Scan for the cell matching the given text and deliver its [X, Y] coordinate at center. 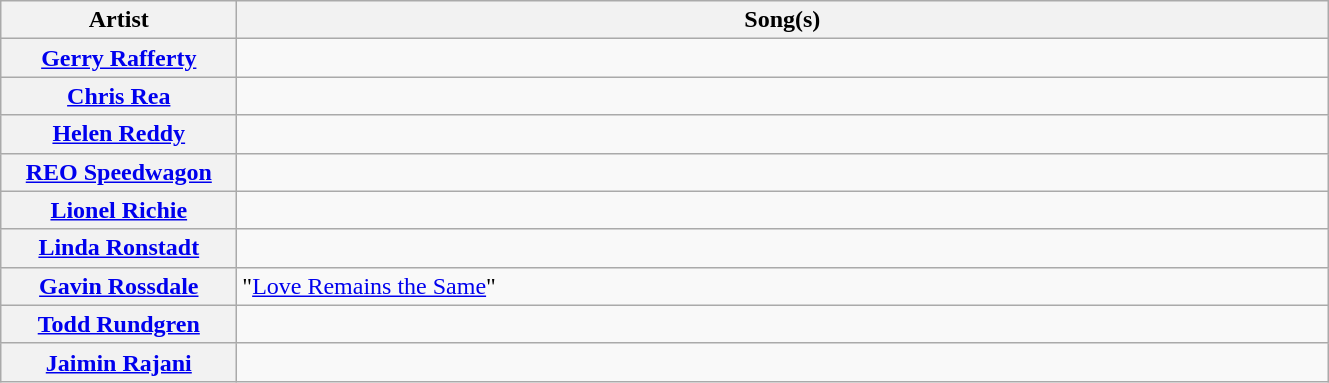
Linda Ronstadt [119, 248]
Song(s) [782, 20]
Chris Rea [119, 96]
"Love Remains the Same" [782, 286]
Gavin Rossdale [119, 286]
Artist [119, 20]
Todd Rundgren [119, 324]
Lionel Richie [119, 210]
Helen Reddy [119, 134]
Jaimin Rajani [119, 362]
REO Speedwagon [119, 172]
Gerry Rafferty [119, 58]
